Locate the cell with the specified text and output its [x, y] center coordinate. 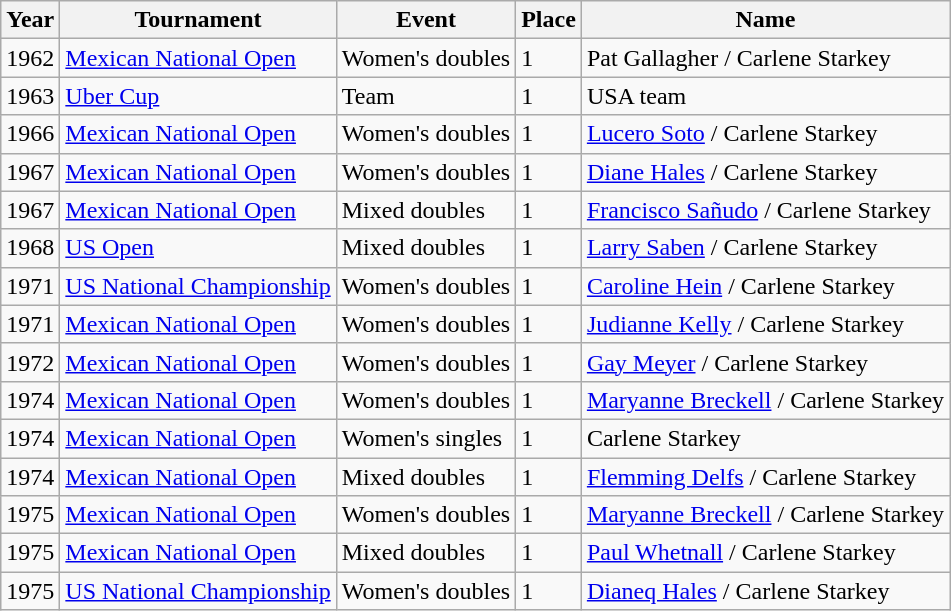
Lucero Soto / Carlene Starkey [765, 134]
Caroline Hein / Carlene Starkey [765, 286]
Larry Saben / Carlene Starkey [765, 248]
1962 [30, 58]
USA team [765, 96]
1968 [30, 248]
Diane Hales / Carlene Starkey [765, 172]
Flemming Delfs / Carlene Starkey [765, 477]
Tournament [198, 20]
1963 [30, 96]
Pat Gallagher / Carlene Starkey [765, 58]
US Open [198, 248]
Gay Meyer / Carlene Starkey [765, 362]
Event [426, 20]
Paul Whetnall / Carlene Starkey [765, 553]
1972 [30, 362]
Francisco Sañudo / Carlene Starkey [765, 210]
1966 [30, 134]
Name [765, 20]
Place [549, 20]
Team [426, 96]
Uber Cup [198, 96]
Women's singles [426, 438]
Dianeq Hales / Carlene Starkey [765, 591]
Year [30, 20]
Judianne Kelly / Carlene Starkey [765, 324]
Carlene Starkey [765, 438]
